From the cell containing the given text, extract its center point as [X, Y] coordinate. 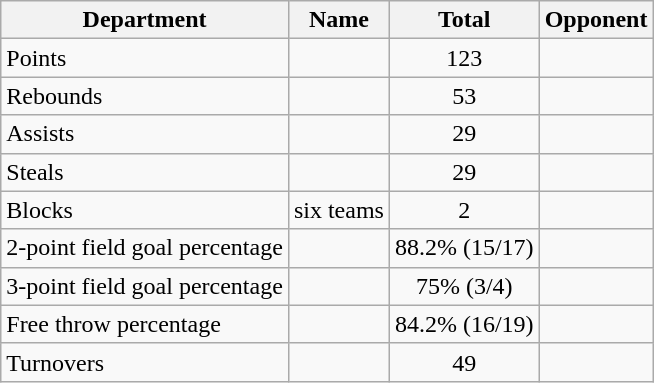
Points [145, 58]
88.2% (15/17) [464, 248]
2 [464, 210]
49 [464, 362]
123 [464, 58]
Department [145, 20]
84.2% (16/19) [464, 324]
2-point field goal percentage [145, 248]
Free throw percentage [145, 324]
six teams [338, 210]
53 [464, 96]
Turnovers [145, 362]
75% (3/4) [464, 286]
Rebounds [145, 96]
Opponent [596, 20]
3-point field goal percentage [145, 286]
Blocks [145, 210]
Assists [145, 134]
Steals [145, 172]
Total [464, 20]
Name [338, 20]
